Pinpoint the cell where the given text exists, returning its (X, Y) midpoint coordinate. 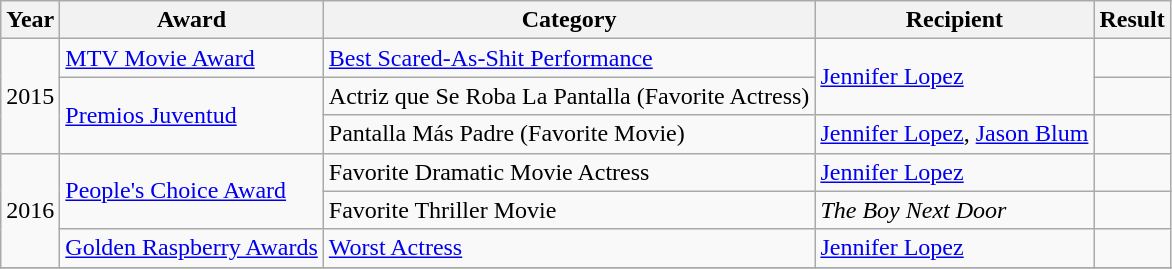
Result (1132, 20)
Best Scared-As-Shit Performance (569, 58)
People's Choice Award (192, 191)
Category (569, 20)
Pantalla Más Padre (Favorite Movie) (569, 134)
The Boy Next Door (954, 210)
Actriz que Se Roba La Pantalla (Favorite Actress) (569, 96)
Worst Actress (569, 248)
Award (192, 20)
2015 (30, 96)
2016 (30, 210)
Year (30, 20)
Favorite Dramatic Movie Actress (569, 172)
MTV Movie Award (192, 58)
Premios Juventud (192, 115)
Favorite Thriller Movie (569, 210)
Jennifer Lopez, Jason Blum (954, 134)
Golden Raspberry Awards (192, 248)
Recipient (954, 20)
